Find where the given text appears and provide that cell's center as (X, Y) coordinate. 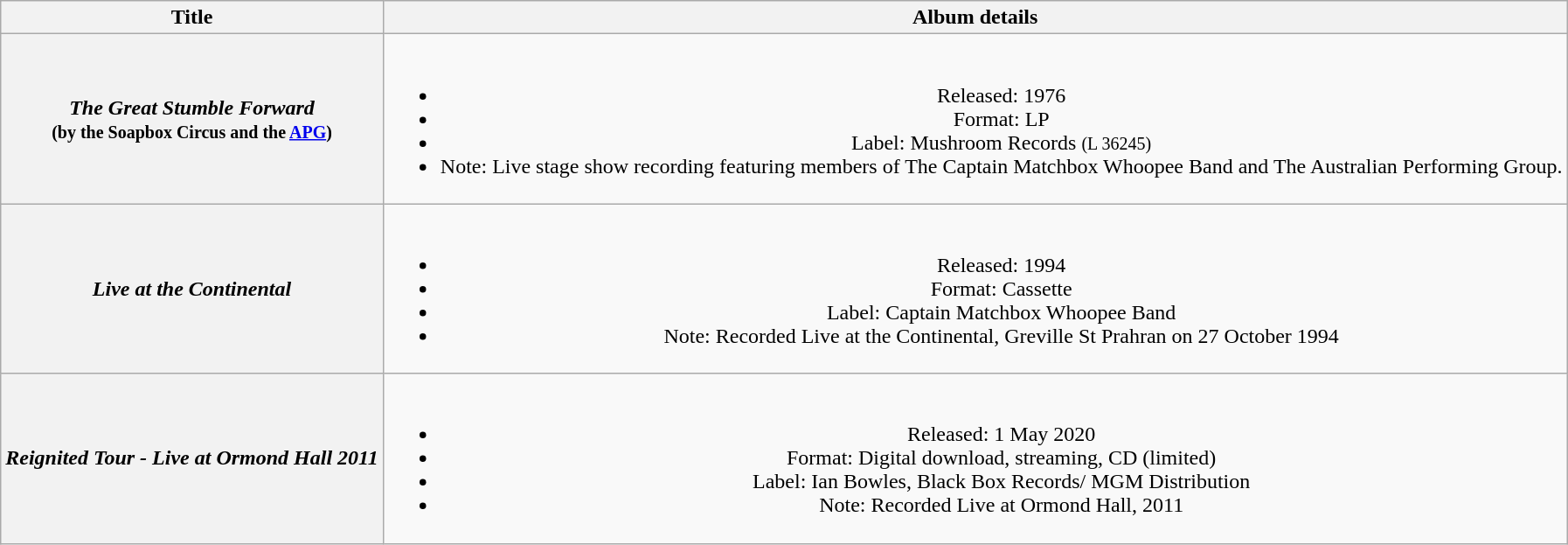
Released: 1994Format: CassetteLabel: Captain Matchbox Whoopee BandNote: Recorded Live at the Continental, Greville St Prahran on 27 October 1994 (975, 289)
Album details (975, 17)
The Great Stumble Forward (by the Soapbox Circus and the APG) (192, 119)
Title (192, 17)
Live at the Continental (192, 289)
Reignited Tour - Live at Ormond Hall 2011 (192, 458)
